For the text-containing cell, return its midpoint in (x, y) coordinate format. 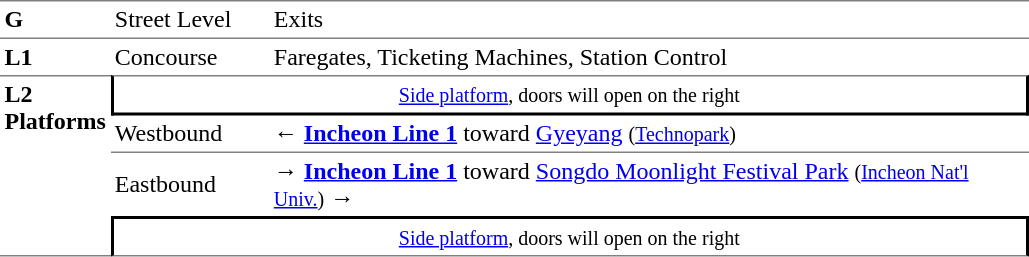
→ Incheon Line 1 toward Songdo Moonlight Festival Park (Incheon Nat'l Univ.) → (648, 184)
Exits (648, 20)
Concourse (190, 57)
Street Level (190, 20)
L1 (55, 57)
Westbound (190, 135)
Eastbound (190, 184)
Faregates, Ticketing Machines, Station Control (648, 57)
← Incheon Line 1 toward Gyeyang (Technopark) (648, 135)
L2Platforms (55, 166)
G (55, 20)
